Identify which cell holds the provided text, then report its (X, Y) central coordinate. 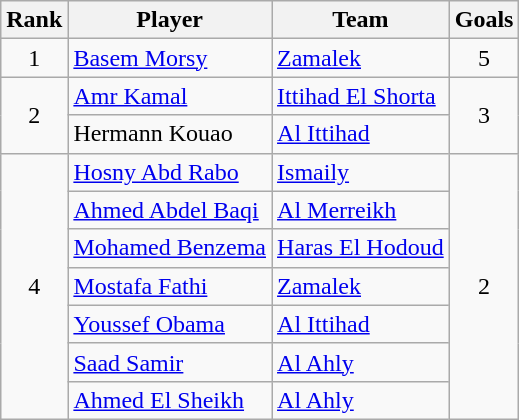
Mohamed Benzema (170, 248)
Rank (34, 20)
Player (170, 20)
Team (361, 20)
Goals (484, 20)
Ahmed El Sheikh (170, 400)
1 (34, 58)
Ittihad El Shorta (361, 96)
Hermann Kouao (170, 134)
Al Merreikh (361, 210)
5 (484, 58)
3 (484, 115)
Saad Samir (170, 362)
Hosny Abd Rabo (170, 172)
Ahmed Abdel Baqi (170, 210)
Basem Morsy (170, 58)
Ismaily (361, 172)
Mostafa Fathi (170, 286)
4 (34, 286)
Amr Kamal (170, 96)
Youssef Obama (170, 324)
Haras El Hodoud (361, 248)
